Locate the cell with the specified text and output its (X, Y) center coordinate. 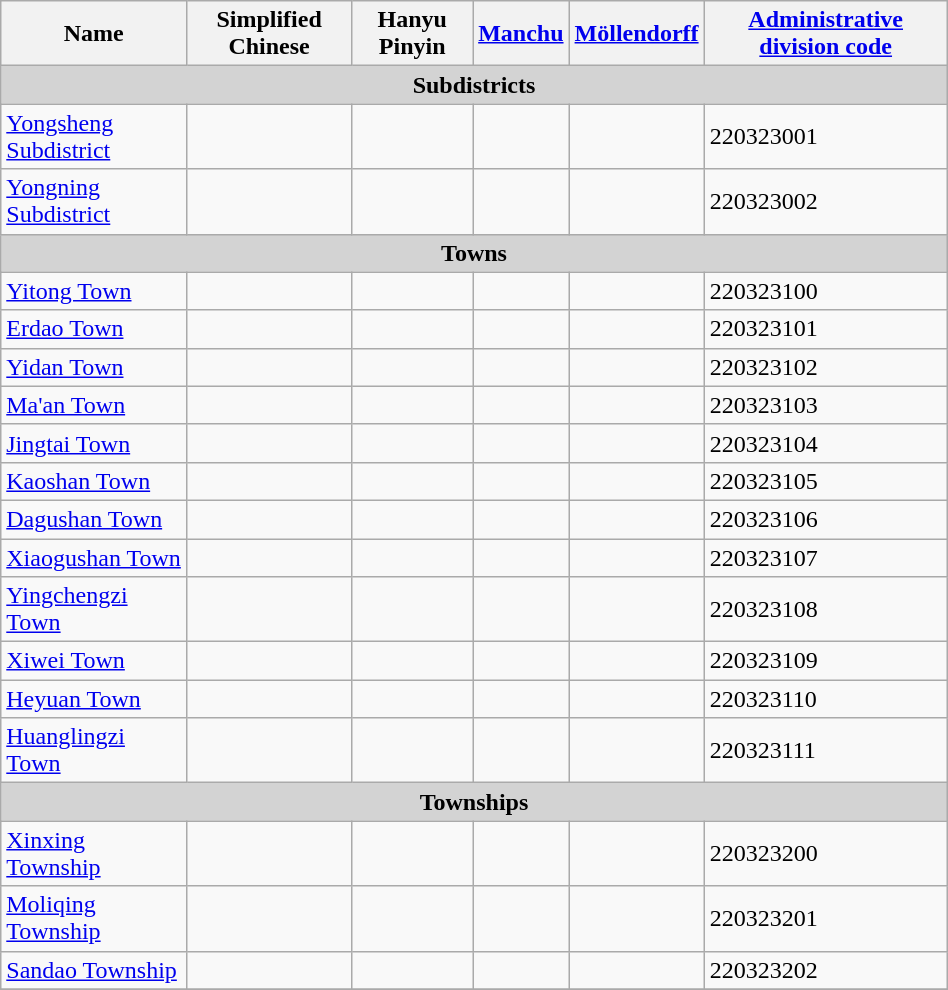
220323106 (826, 519)
Yitong Town (94, 291)
Kaoshan Town (94, 481)
Towns (474, 253)
Dagushan Town (94, 519)
220323103 (826, 405)
Heyuan Town (94, 699)
220323108 (826, 610)
220323101 (826, 329)
Name (94, 34)
Xiwei Town (94, 661)
220323107 (826, 557)
Ma'an Town (94, 405)
Xiaogushan Town (94, 557)
Yingchengzi Town (94, 610)
220323201 (826, 918)
Xinxing Township (94, 854)
Yidan Town (94, 367)
220323100 (826, 291)
Townships (474, 802)
220323110 (826, 699)
Möllendorff (636, 34)
Subdistricts (474, 85)
220323104 (826, 443)
220323202 (826, 970)
Administrative division code (826, 34)
Erdao Town (94, 329)
220323102 (826, 367)
220323105 (826, 481)
Simplified Chinese (268, 34)
Manchu (521, 34)
220323001 (826, 136)
Jingtai Town (94, 443)
220323002 (826, 202)
220323111 (826, 750)
220323109 (826, 661)
Sandao Township (94, 970)
Hanyu Pinyin (412, 34)
220323200 (826, 854)
Yongning Subdistrict (94, 202)
Moliqing Township (94, 918)
Huanglingzi Town (94, 750)
Yongsheng Subdistrict (94, 136)
